Identify which cell holds the provided text, then report its [X, Y] central coordinate. 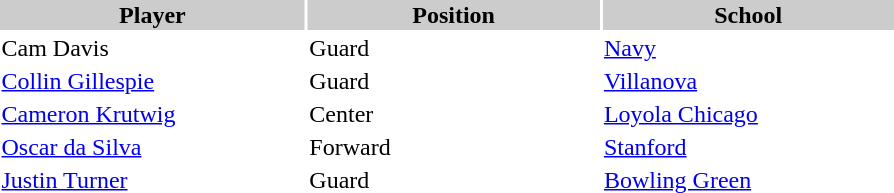
Oscar da Silva [152, 147]
Stanford [748, 147]
Center [454, 114]
School [748, 15]
Loyola Chicago [748, 114]
Player [152, 15]
Cameron Krutwig [152, 114]
Navy [748, 48]
Collin Gillespie [152, 81]
Forward [454, 147]
Cam Davis [152, 48]
Position [454, 15]
Villanova [748, 81]
